Scan for the cell matching the given text and deliver its [x, y] coordinate at center. 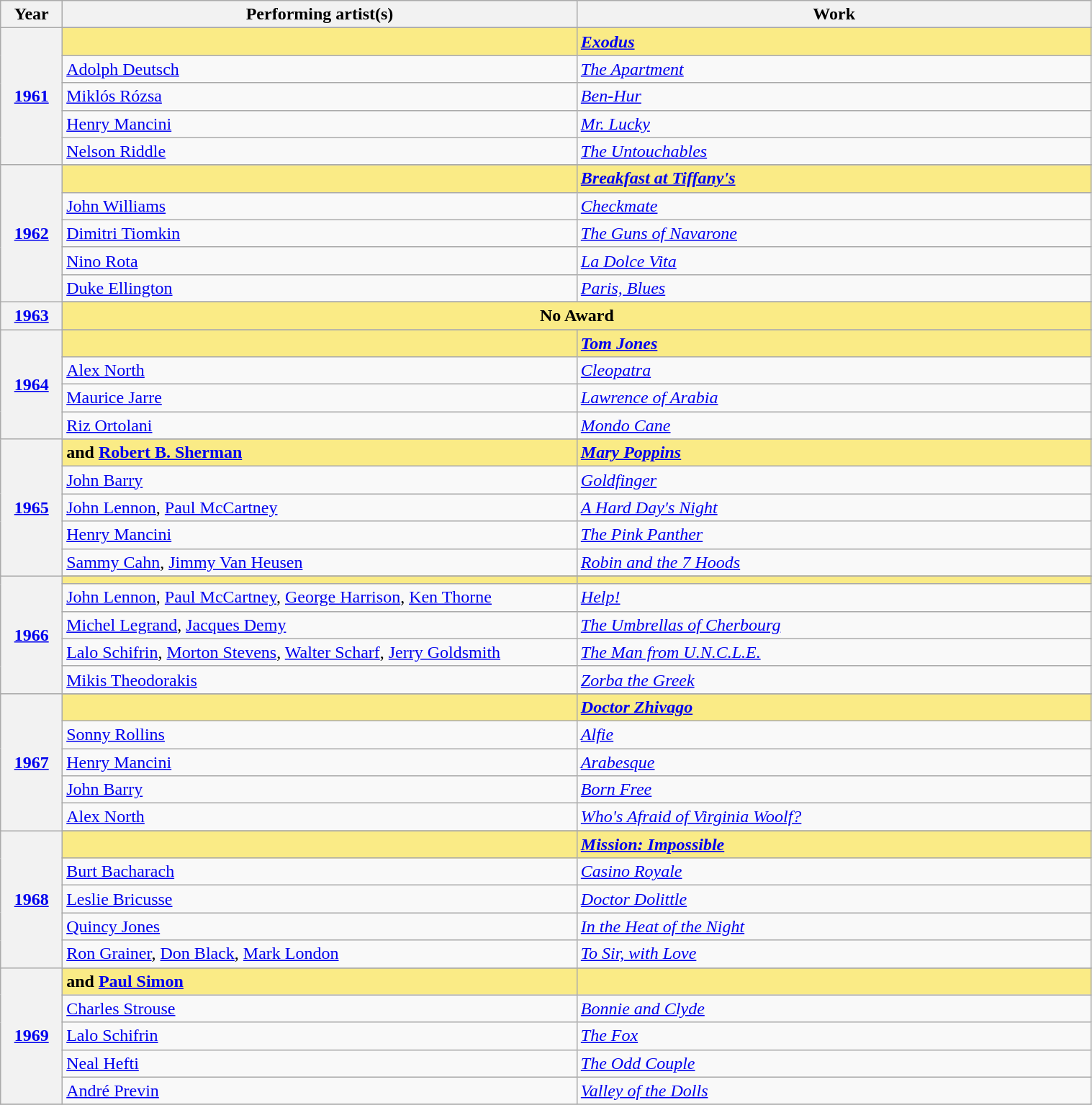
Paris, Blues [834, 288]
Checkmate [834, 206]
Arabesque [834, 762]
Lalo Schifrin [320, 1036]
Charles Strouse [320, 1009]
Lalo Schifrin, Morton Stevens, Walter Scharf, Jerry Goldsmith [320, 652]
1965 [32, 508]
Doctor Dolittle [834, 899]
Tom Jones [834, 343]
The Man from U.N.C.L.E. [834, 652]
1968 [32, 899]
La Dolce Vita [834, 261]
Robin and the 7 Hoods [834, 562]
Burt Bacharach [320, 872]
and Robert B. Sherman [320, 453]
1962 [32, 233]
Ben-Hur [834, 96]
Michel Legrand, Jacques Demy [320, 625]
Neal Hefti [320, 1063]
André Previn [320, 1091]
Quincy Jones [320, 926]
1967 [32, 762]
Exodus [834, 42]
and Paul Simon [320, 981]
Year [32, 14]
Mission: Impossible [834, 844]
Sonny Rollins [320, 734]
Miklós Rózsa [320, 96]
Help! [834, 597]
The Pink Panther [834, 535]
John Lennon, Paul McCartney [320, 508]
The Odd Couple [834, 1063]
Zorba the Greek [834, 680]
Performing artist(s) [320, 14]
Ron Grainer, Don Black, Mark London [320, 954]
The Guns of Navarone [834, 233]
John Lennon, Paul McCartney, George Harrison, Ken Thorne [320, 597]
Sammy Cahn, Jimmy Van Heusen [320, 562]
Goldfinger [834, 480]
Maurice Jarre [320, 398]
Lawrence of Arabia [834, 398]
Mr. Lucky [834, 124]
Valley of the Dolls [834, 1091]
Casino Royale [834, 872]
The Untouchables [834, 151]
Mondo Cane [834, 425]
Doctor Zhivago [834, 707]
Mikis Theodorakis [320, 680]
Adolph Deutsch [320, 69]
No Award [577, 315]
Born Free [834, 790]
The Fox [834, 1036]
Duke Ellington [320, 288]
1961 [32, 96]
1969 [32, 1036]
To Sir, with Love [834, 954]
The Apartment [834, 69]
1964 [32, 384]
Leslie Bricusse [320, 899]
Nino Rota [320, 261]
1963 [32, 315]
Work [834, 14]
Mary Poppins [834, 453]
Bonnie and Clyde [834, 1009]
Who's Afraid of Virginia Woolf? [834, 817]
Breakfast at Tiffany's [834, 179]
A Hard Day's Night [834, 508]
Nelson Riddle [320, 151]
1966 [32, 635]
In the Heat of the Night [834, 926]
The Umbrellas of Cherbourg [834, 625]
Alfie [834, 734]
Riz Ortolani [320, 425]
Cleopatra [834, 371]
John Williams [320, 206]
Dimitri Tiomkin [320, 233]
